Capture the cell that displays the provided text and extract its (X, Y) central coordinate. 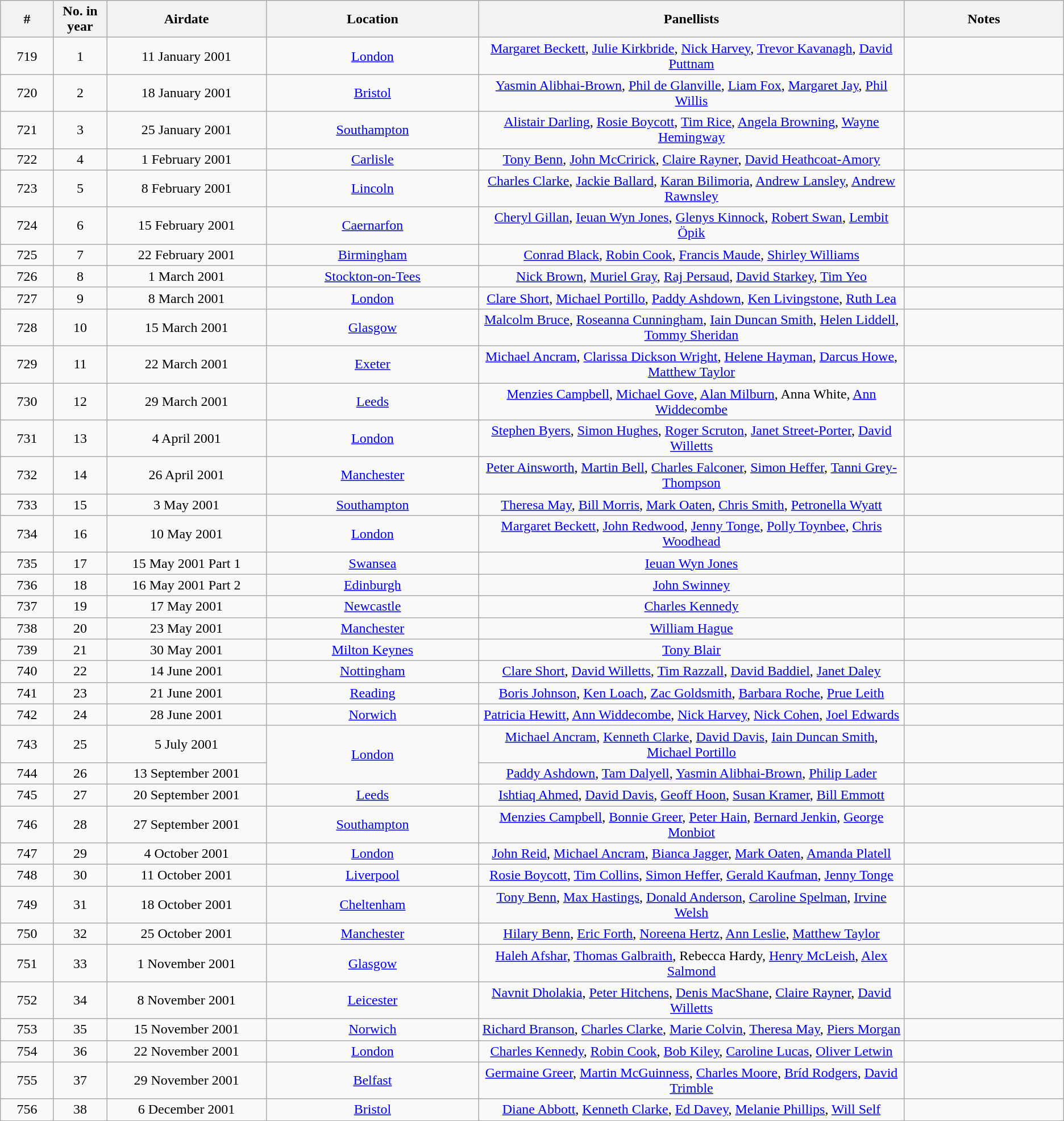
1 November 2001 (186, 963)
3 May 2001 (186, 505)
723 (27, 189)
2 (80, 93)
Rosie Boycott, Tim Collins, Simon Heffer, Gerald Kaufman, Jenny Tonge (691, 875)
746 (27, 824)
Stephen Byers, Simon Hughes, Roger Scruton, Janet Street-Porter, David Willetts (691, 439)
John Reid, Michael Ancram, Bianca Jagger, Mark Oaten, Amanda Platell (691, 854)
28 June 2001 (186, 715)
Belfast (372, 1080)
Nottingham (372, 671)
734 (27, 534)
20 September 2001 (186, 795)
22 (80, 671)
28 (80, 824)
8 (80, 276)
20 (80, 628)
736 (27, 585)
Diane Abbott, Kenneth Clarke, Ed Davey, Melanie Phillips, Will Self (691, 1110)
17 May 2001 (186, 607)
1 March 2001 (186, 276)
4 (80, 159)
3 (80, 130)
Michael Ancram, Kenneth Clarke, David Davis, Iain Duncan Smith, Michael Portillo (691, 744)
Yasmin Alibhai-Brown, Phil de Glanville, Liam Fox, Margaret Jay, Phil Willis (691, 93)
Caernarfon (372, 225)
18 January 2001 (186, 93)
Clare Short, Michael Portillo, Paddy Ashdown, Ken Livingstone, Ruth Lea (691, 298)
738 (27, 628)
24 (80, 715)
743 (27, 744)
720 (27, 93)
Menzies Campbell, Michael Gove, Alan Milburn, Anna White, Ann Widdecombe (691, 401)
8 March 2001 (186, 298)
731 (27, 439)
15 February 2001 (186, 225)
Navnit Dholakia, Peter Hitchens, Denis MacShane, Claire Rayner, David Willetts (691, 1000)
18 (80, 585)
7 (80, 255)
728 (27, 327)
6 December 2001 (186, 1110)
22 March 2001 (186, 364)
Cheryl Gillan, Ieuan Wyn Jones, Glenys Kinnock, Robert Swan, Lembit Öpik (691, 225)
13 (80, 439)
747 (27, 854)
22 February 2001 (186, 255)
749 (27, 905)
33 (80, 963)
Edinburgh (372, 585)
15 (80, 505)
Cheltenham (372, 905)
31 (80, 905)
9 (80, 298)
742 (27, 715)
15 May 2001 Part 1 (186, 563)
14 (80, 475)
745 (27, 795)
No. in year (80, 19)
Swansea (372, 563)
11 (80, 364)
750 (27, 934)
Charles Kennedy (691, 607)
25 January 2001 (186, 130)
10 May 2001 (186, 534)
11 January 2001 (186, 56)
Malcolm Bruce, Roseanna Cunningham, Iain Duncan Smith, Helen Liddell, Tommy Sheridan (691, 327)
727 (27, 298)
733 (27, 505)
739 (27, 650)
Tony Blair (691, 650)
27 (80, 795)
16 May 2001 Part 2 (186, 585)
8 November 2001 (186, 1000)
Paddy Ashdown, Tam Dalyell, Yasmin Alibhai-Brown, Philip Lader (691, 773)
Notes (984, 19)
735 (27, 563)
Liverpool (372, 875)
8 February 2001 (186, 189)
722 (27, 159)
Ieuan Wyn Jones (691, 563)
25 (80, 744)
Leicester (372, 1000)
Charles Clarke, Jackie Ballard, Karan Bilimoria, Andrew Lansley, Andrew Rawnsley (691, 189)
Nick Brown, Muriel Gray, Raj Persaud, David Starkey, Tim Yeo (691, 276)
Boris Johnson, Ken Loach, Zac Goldsmith, Barbara Roche, Prue Leith (691, 693)
Patricia Hewitt, Ann Widdecombe, Nick Harvey, Nick Cohen, Joel Edwards (691, 715)
1 (80, 56)
756 (27, 1110)
4 October 2001 (186, 854)
Lincoln (372, 189)
15 March 2001 (186, 327)
1 February 2001 (186, 159)
751 (27, 963)
Clare Short, David Willetts, Tim Razzall, David Baddiel, Janet Daley (691, 671)
Tony Benn, John McCririck, Claire Rayner, David Heathcoat-Amory (691, 159)
16 (80, 534)
# (27, 19)
35 (80, 1029)
29 November 2001 (186, 1080)
23 May 2001 (186, 628)
Airdate (186, 19)
719 (27, 56)
754 (27, 1051)
21 June 2001 (186, 693)
Margaret Beckett, Julie Kirkbride, Nick Harvey, Trevor Kavanagh, David Puttnam (691, 56)
744 (27, 773)
30 May 2001 (186, 650)
Alistair Darling, Rosie Boycott, Tim Rice, Angela Browning, Wayne Hemingway (691, 130)
721 (27, 130)
Michael Ancram, Clarissa Dickson Wright, Helene Hayman, Darcus Howe, Matthew Taylor (691, 364)
27 September 2001 (186, 824)
725 (27, 255)
748 (27, 875)
37 (80, 1080)
737 (27, 607)
36 (80, 1051)
21 (80, 650)
29 March 2001 (186, 401)
Newcastle (372, 607)
John Swinney (691, 585)
Milton Keynes (372, 650)
741 (27, 693)
23 (80, 693)
5 (80, 189)
Ishtiaq Ahmed, David Davis, Geoff Hoon, Susan Kramer, Bill Emmott (691, 795)
34 (80, 1000)
Germaine Greer, Martin McGuinness, Charles Moore, Bríd Rodgers, David Trimble (691, 1080)
William Hague (691, 628)
32 (80, 934)
12 (80, 401)
18 October 2001 (186, 905)
38 (80, 1110)
Exeter (372, 364)
30 (80, 875)
Richard Branson, Charles Clarke, Marie Colvin, Theresa May, Piers Morgan (691, 1029)
753 (27, 1029)
29 (80, 854)
6 (80, 225)
10 (80, 327)
22 November 2001 (186, 1051)
19 (80, 607)
726 (27, 276)
729 (27, 364)
26 (80, 773)
Birmingham (372, 255)
15 November 2001 (186, 1029)
Conrad Black, Robin Cook, Francis Maude, Shirley Williams (691, 255)
14 June 2001 (186, 671)
752 (27, 1000)
Margaret Beckett, John Redwood, Jenny Tonge, Polly Toynbee, Chris Woodhead (691, 534)
755 (27, 1080)
5 July 2001 (186, 744)
Peter Ainsworth, Martin Bell, Charles Falconer, Simon Heffer, Tanni Grey-Thompson (691, 475)
730 (27, 401)
17 (80, 563)
25 October 2001 (186, 934)
Panellists (691, 19)
Stockton-on-Tees (372, 276)
724 (27, 225)
4 April 2001 (186, 439)
740 (27, 671)
Reading (372, 693)
Location (372, 19)
Charles Kennedy, Robin Cook, Bob Kiley, Caroline Lucas, Oliver Letwin (691, 1051)
732 (27, 475)
Tony Benn, Max Hastings, Donald Anderson, Caroline Spelman, Irvine Welsh (691, 905)
Hilary Benn, Eric Forth, Noreena Hertz, Ann Leslie, Matthew Taylor (691, 934)
Carlisle (372, 159)
26 April 2001 (186, 475)
Menzies Campbell, Bonnie Greer, Peter Hain, Bernard Jenkin, George Monbiot (691, 824)
Haleh Afshar, Thomas Galbraith, Rebecca Hardy, Henry McLeish, Alex Salmond (691, 963)
13 September 2001 (186, 773)
11 October 2001 (186, 875)
Theresa May, Bill Morris, Mark Oaten, Chris Smith, Petronella Wyatt (691, 505)
